Detect which cell encompasses the target text, then output its [X, Y] center coordinate. 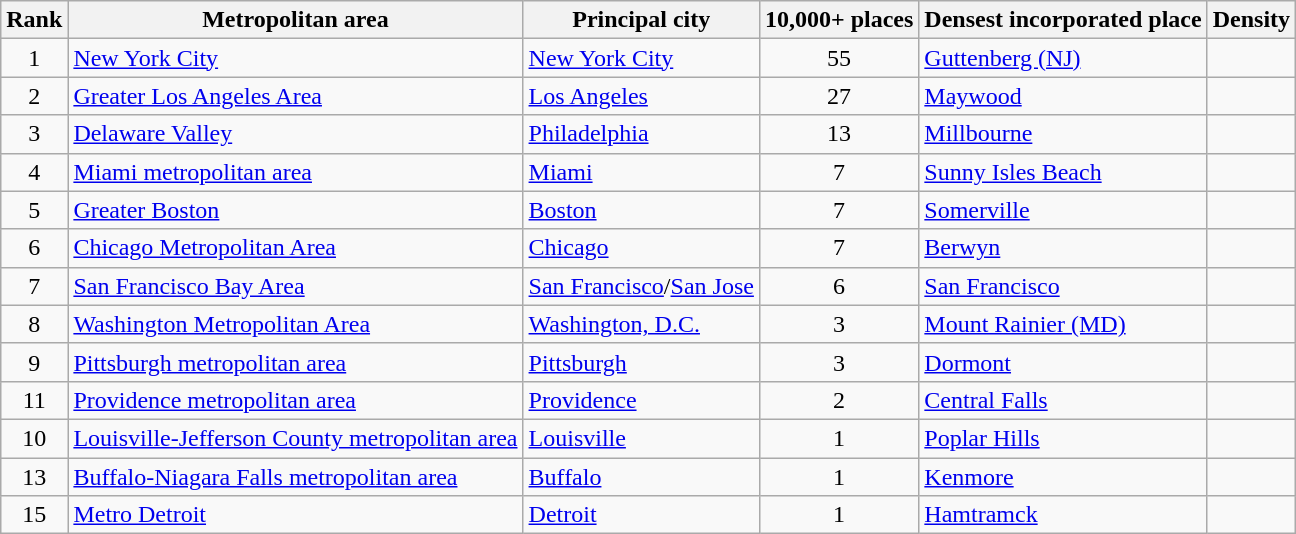
San Francisco [1063, 286]
Guttenberg (NJ) [1063, 58]
Dormont [1063, 362]
Poplar Hills [1063, 438]
Boston [641, 210]
Principal city [641, 20]
San Francisco Bay Area [296, 286]
Sunny Isles Beach [1063, 172]
Louisville [641, 438]
Pittsburgh [641, 362]
Miami [641, 172]
Greater Boston [296, 210]
4 [34, 172]
Providence [641, 400]
Somerville [1063, 210]
Metropolitan area [296, 20]
10,000+ places [838, 20]
Metro Detroit [296, 515]
15 [34, 515]
Buffalo [641, 477]
Washington Metropolitan Area [296, 324]
Buffalo-Niagara Falls metropolitan area [296, 477]
Berwyn [1063, 248]
Densest incorporated place [1063, 20]
Chicago Metropolitan Area [296, 248]
Detroit [641, 515]
Mount Rainier (MD) [1063, 324]
27 [838, 96]
Millbourne [1063, 134]
Chicago [641, 248]
Rank [34, 20]
Providence metropolitan area [296, 400]
Central Falls [1063, 400]
Greater Los Angeles Area [296, 96]
Washington, D.C. [641, 324]
Maywood [1063, 96]
San Francisco/San Jose [641, 286]
9 [34, 362]
8 [34, 324]
11 [34, 400]
55 [838, 58]
Density [1251, 20]
Los Angeles [641, 96]
Philadelphia [641, 134]
Hamtramck [1063, 515]
Kenmore [1063, 477]
Delaware Valley [296, 134]
Miami metropolitan area [296, 172]
Pittsburgh metropolitan area [296, 362]
5 [34, 210]
10 [34, 438]
Louisville-Jefferson County metropolitan area [296, 438]
